Return the (X, Y) coordinate for the center point of the cell that contains the specified text.  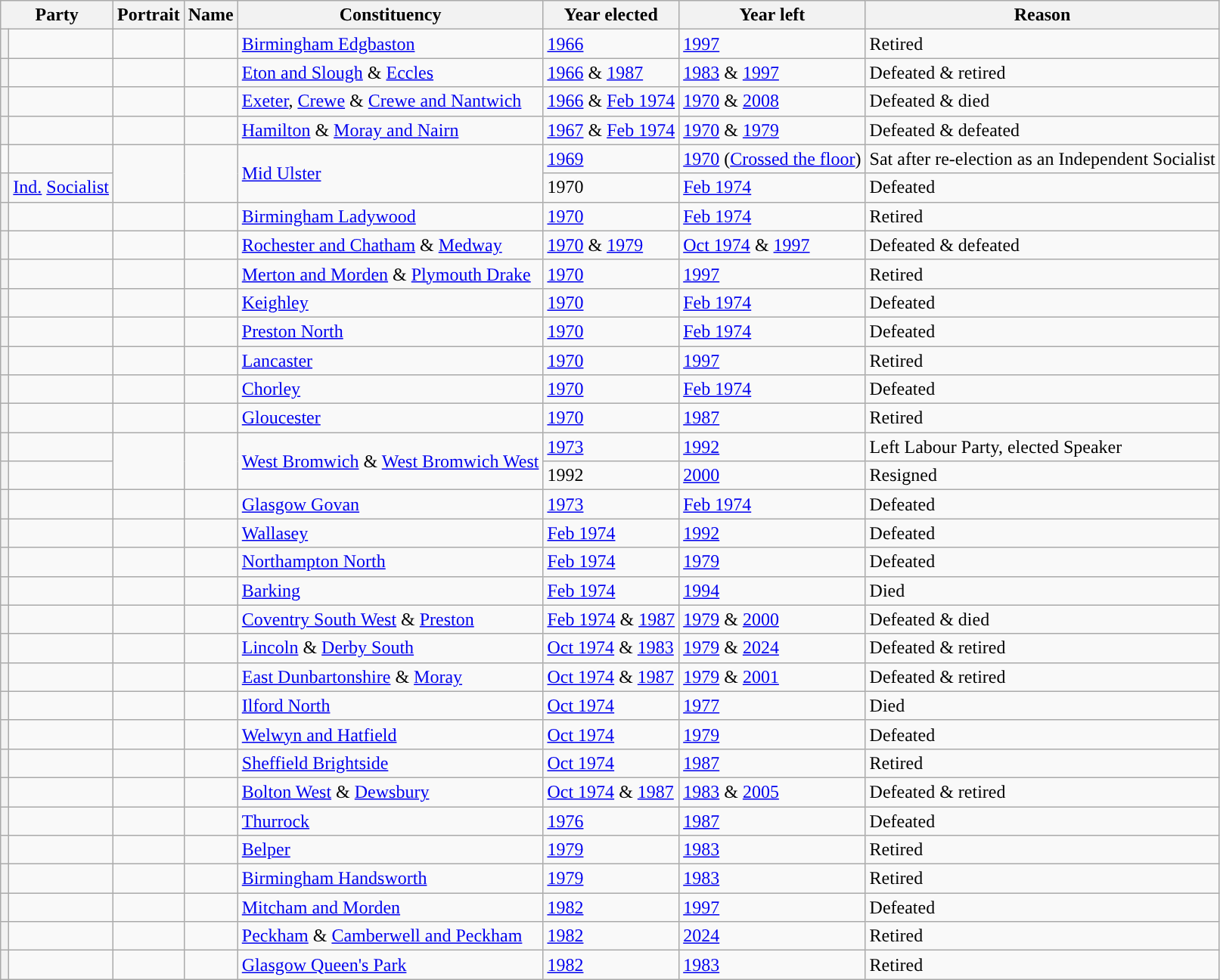
Northampton North (390, 562)
Exeter, Crewe & Crewe and Nantwich (390, 101)
Reason (1042, 15)
Ind. Socialist (61, 188)
Gloucester (390, 418)
Ilford North (390, 706)
Year elected (611, 15)
East Dunbartonshire & Moray (390, 677)
Peckham & Camberwell and Peckham (390, 936)
1970 (Crossed the floor) (772, 159)
Name (210, 15)
Welwyn and Hatfield (390, 734)
Mitcham and Morden (390, 907)
Resigned (1042, 476)
Left Labour Party, elected Speaker (1042, 447)
1979 & 2001 (772, 677)
Chorley (390, 389)
1983 & 1997 (772, 73)
1994 (772, 591)
Birmingham Edgbaston (390, 44)
Rochester and Chatham & Medway (390, 245)
Feb 1974 & 1987 (611, 619)
2000 (772, 476)
1979 & 2000 (772, 619)
Oct 1974 & 1983 (611, 648)
Birmingham Handsworth (390, 879)
Barking (390, 591)
1983 & 2005 (772, 792)
1977 (772, 706)
Year left (772, 15)
1966 & Feb 1974 (611, 101)
Coventry South West & Preston (390, 619)
Constituency (390, 15)
Oct 1974 & 1997 (772, 245)
Glasgow Govan (390, 504)
Sat after re-election as an Independent Socialist (1042, 159)
Glasgow Queen's Park (390, 965)
Portrait (149, 15)
Lincoln & Derby South (390, 648)
Thurrock (390, 820)
1976 (611, 820)
West Bromwich & West Bromwich West (390, 461)
Preston North (390, 331)
Lancaster (390, 361)
Wallasey (390, 533)
1979 & 2024 (772, 648)
Keighley (390, 302)
Belper (390, 850)
1967 & Feb 1974 (611, 130)
1966 & 1987 (611, 73)
Birmingham Ladywood (390, 216)
Sheffield Brightside (390, 763)
Eton and Slough & Eccles (390, 73)
Hamilton & Moray and Nairn (390, 130)
Merton and Morden & Plymouth Drake (390, 274)
2024 (772, 936)
Party (57, 15)
1966 (611, 44)
1970 & 2008 (772, 101)
Mid Ulster (390, 173)
Bolton West & Dewsbury (390, 792)
1969 (611, 159)
